Capture the cell that displays the provided text and extract its (X, Y) central coordinate. 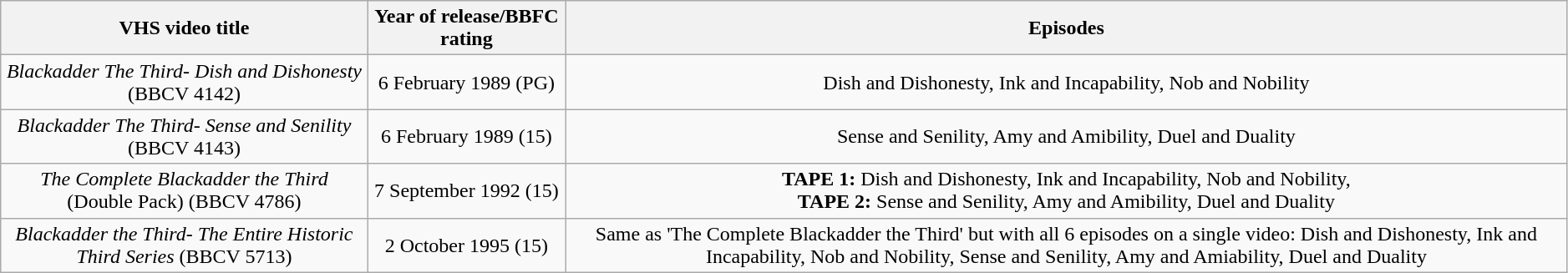
Episodes (1067, 28)
Blackadder The Third- Dish and Dishonesty (BBCV 4142) (184, 82)
2 October 1995 (15) (466, 245)
VHS video title (184, 28)
7 September 1992 (15) (466, 190)
6 February 1989 (15) (466, 137)
TAPE 1: Dish and Dishonesty, Ink and Incapability, Nob and Nobility,TAPE 2: Sense and Senility, Amy and Amibility, Duel and Duality (1067, 190)
Blackadder The Third- Sense and Senility (BBCV 4143) (184, 137)
Sense and Senility, Amy and Amibility, Duel and Duality (1067, 137)
Year of release/BBFC rating (466, 28)
The Complete Blackadder the Third (Double Pack) (BBCV 4786) (184, 190)
6 February 1989 (PG) (466, 82)
Blackadder the Third- The Entire Historic Third Series (BBCV 5713) (184, 245)
Dish and Dishonesty, Ink and Incapability, Nob and Nobility (1067, 82)
